Determine the (x, y) coordinate at the center of the cell enclosing the given text.  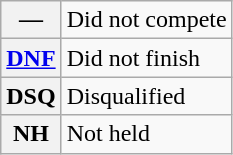
Did not finish (146, 58)
NH (31, 134)
Did not compete (146, 20)
— (31, 20)
Not held (146, 134)
Disqualified (146, 96)
DSQ (31, 96)
DNF (31, 58)
